Detect which cell encompasses the target text, then output its [x, y] center coordinate. 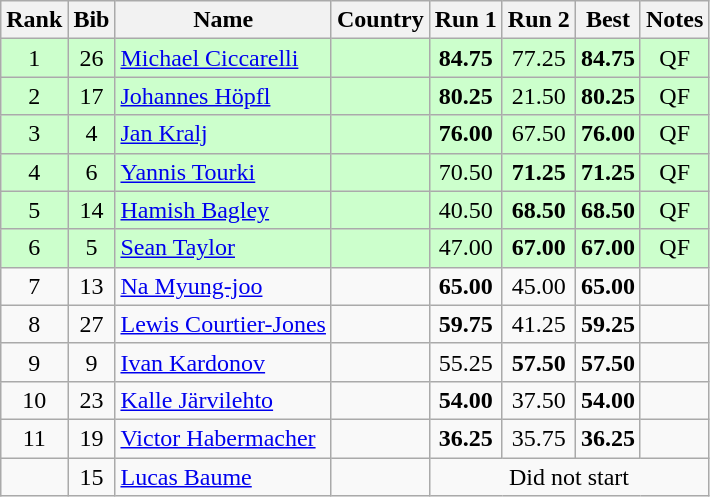
59.75 [466, 324]
Bib [92, 20]
23 [92, 400]
Run 1 [466, 20]
77.25 [538, 58]
Ivan Kardonov [224, 362]
Notes [674, 20]
47.00 [466, 248]
26 [92, 58]
Yannis Tourki [224, 172]
7 [34, 286]
Jan Kralj [224, 134]
13 [92, 286]
Michael Ciccarelli [224, 58]
Johannes Höpfl [224, 96]
59.25 [608, 324]
11 [34, 438]
14 [92, 210]
3 [34, 134]
Best [608, 20]
Run 2 [538, 20]
Lucas Baume [224, 477]
Name [224, 20]
Rank [34, 20]
17 [92, 96]
Lewis Courtier-Jones [224, 324]
37.50 [538, 400]
Kalle Järvilehto [224, 400]
Did not start [569, 477]
8 [34, 324]
Sean Taylor [224, 248]
1 [34, 58]
70.50 [466, 172]
19 [92, 438]
2 [34, 96]
Country [380, 20]
21.50 [538, 96]
40.50 [466, 210]
Na Myung-joo [224, 286]
10 [34, 400]
Hamish Bagley [224, 210]
41.25 [538, 324]
35.75 [538, 438]
27 [92, 324]
55.25 [466, 362]
67.50 [538, 134]
15 [92, 477]
Victor Habermacher [224, 438]
45.00 [538, 286]
